Capture the cell that displays the provided text and extract its [x, y] central coordinate. 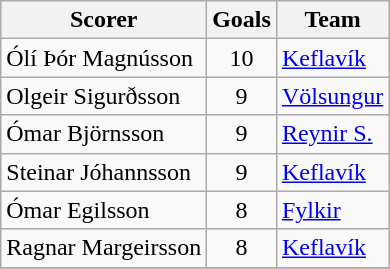
Ómar Egilsson [104, 210]
Scorer [104, 20]
Reynir S. [332, 134]
Team [332, 20]
Ólí Þór Magnússon [104, 58]
Fylkir [332, 210]
Steinar Jóhannsson [104, 172]
Ómar Björnsson [104, 134]
Ragnar Margeirsson [104, 248]
Goals [242, 20]
Olgeir Sigurðsson [104, 96]
10 [242, 58]
Völsungur [332, 96]
